Search for the cell housing the specified text and yield its [x, y] center coordinate. 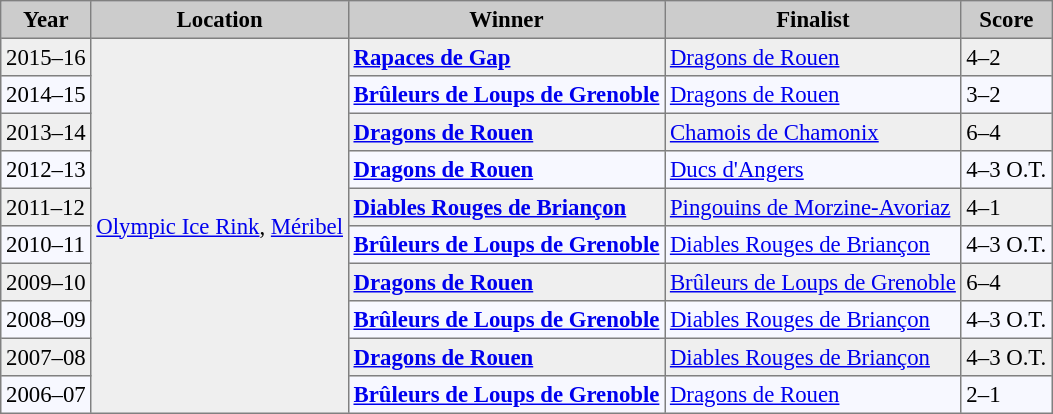
2010–11 [46, 245]
Chamois de Chamonix [813, 132]
Score [1006, 20]
2015–16 [46, 57]
Location [220, 20]
2006–07 [46, 395]
2007–08 [46, 357]
Year [46, 20]
2009–10 [46, 282]
Ducs d'Angers [813, 170]
2011–12 [46, 207]
Rapaces de Gap [506, 57]
Winner [506, 20]
Finalist [813, 20]
2014–15 [46, 95]
2013–14 [46, 132]
4–1 [1006, 207]
3–2 [1006, 95]
2–1 [1006, 395]
Olympic Ice Rink, Méribel [220, 226]
4–2 [1006, 57]
2012–13 [46, 170]
2008–09 [46, 320]
Pingouins de Morzine-Avoriaz [813, 207]
